Find where the given text appears and provide that cell's center as (x, y) coordinate. 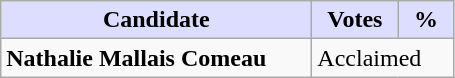
Acclaimed (383, 58)
Votes (355, 20)
% (426, 20)
Candidate (156, 20)
Nathalie Mallais Comeau (156, 58)
